Provide the [x, y] coordinate of the cell's center where the given text is located.  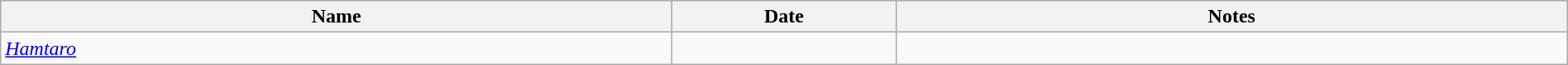
Date [784, 17]
Hamtaro [337, 48]
Name [337, 17]
Notes [1231, 17]
